Output the [x, y] coordinate of the center of the cell containing the given text.  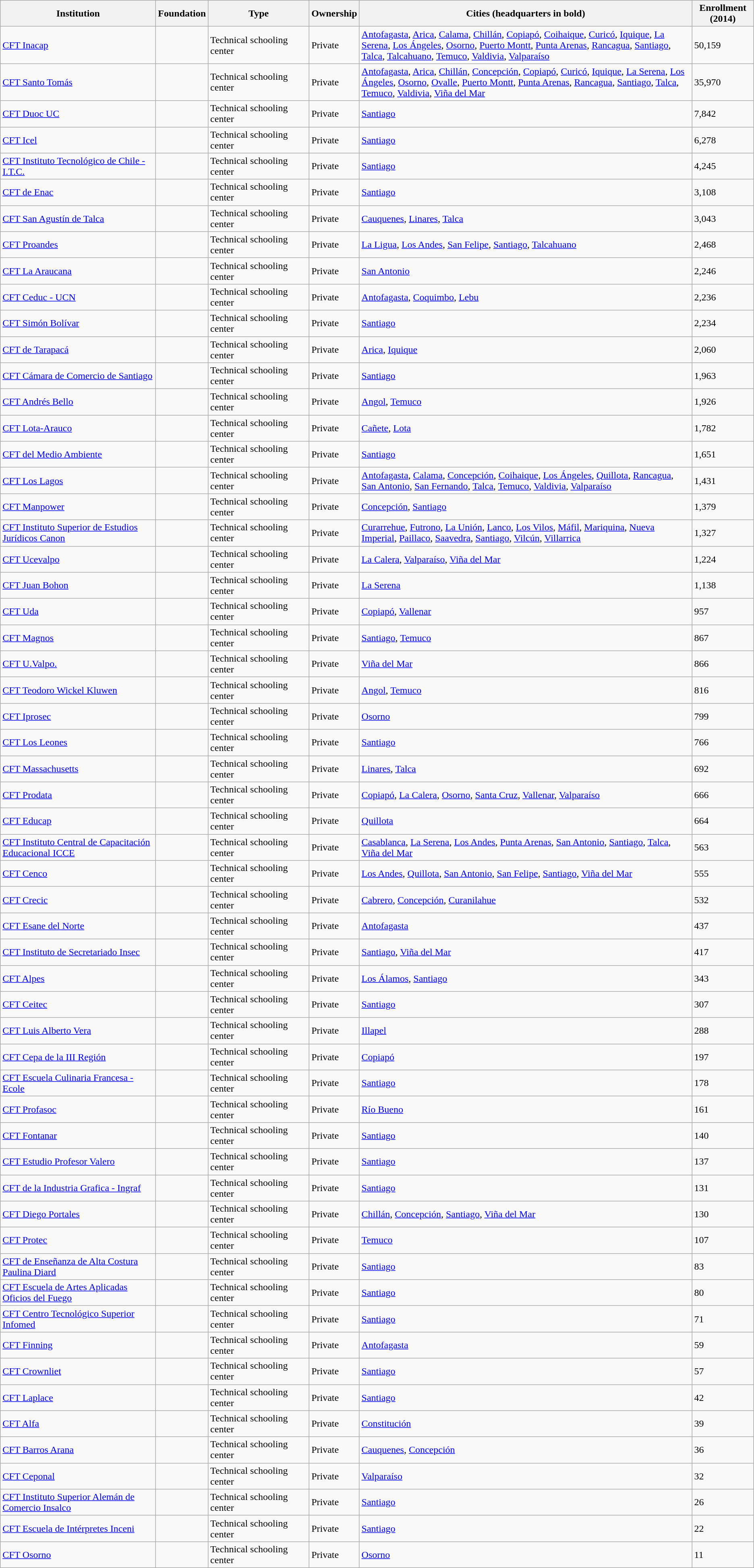
1,926 [723, 402]
2,468 [723, 245]
799 [723, 716]
CFT Ucevalpo [78, 559]
CFT Instituto de Secretariado Insec [78, 952]
Concepción, Santiago [526, 507]
Antofagasta, Coquimbo, Lebu [526, 297]
2,060 [723, 350]
178 [723, 1083]
CFT Ceitec [78, 1004]
563 [723, 847]
CFT Crecic [78, 900]
1,431 [723, 481]
2,246 [723, 271]
666 [723, 795]
664 [723, 821]
866 [723, 664]
816 [723, 690]
2,236 [723, 297]
CFT Escuela de Artes Aplicadas Oficios del Fuego [78, 1293]
1,782 [723, 428]
CFT Massachusetts [78, 768]
137 [723, 1161]
Foundation [182, 14]
Arica, Iquique [526, 350]
417 [723, 952]
83 [723, 1267]
197 [723, 1057]
Copiapó [526, 1057]
Valparaíso [526, 1476]
1,651 [723, 454]
CFT Profasoc [78, 1109]
CFT Laplace [78, 1397]
130 [723, 1214]
CFT Finning [78, 1345]
CFT Barros Arana [78, 1450]
CFT Cenco [78, 874]
Linares, Talca [526, 768]
CFT Juan Bohon [78, 585]
Copiapó, La Calera, Osorno, Santa Cruz, Vallenar, Valparaíso [526, 795]
CFT Lota-Arauco [78, 428]
437 [723, 926]
1,327 [723, 533]
CFT Proandes [78, 245]
CFT Protec [78, 1240]
CFT Instituto Superior Alemán de Comercio Insalco [78, 1502]
CFT Santo Tomás [78, 82]
11 [723, 1554]
CFT Fontanar [78, 1136]
Los Álamos, Santiago [526, 978]
CFT Iprosec [78, 716]
3,043 [723, 218]
Enrollment (2014) [723, 14]
57 [723, 1371]
766 [723, 743]
Chillán, Concepción, Santiago, Viña del Mar [526, 1214]
CFT Manpower [78, 507]
Curarrehue, Futrono, La Unión, Lanco, Los Vilos, Máfil, Mariquina, Nueva Imperial, Paillaco, Saavedra, Santiago, Vilcún, Villarrica [526, 533]
1,224 [723, 559]
CFT Alpes [78, 978]
71 [723, 1319]
CFT de Enac [78, 192]
Cabrero, Concepción, Curanilahue [526, 900]
CFT Ceduc - UCN [78, 297]
La Serena [526, 585]
532 [723, 900]
CFT U.Valpo. [78, 664]
CFT Duoc UC [78, 114]
La Calera, Valparaíso, Viña del Mar [526, 559]
7,842 [723, 114]
307 [723, 1004]
Institution [78, 14]
Temuco [526, 1240]
80 [723, 1293]
CFT Inacap [78, 45]
CFT Instituto Tecnológico de Chile - I.T.C. [78, 166]
CFT Instituto Superior de Estudios Jurídicos Canon [78, 533]
CFT Cámara de Comercio de Santiago [78, 376]
Illapel [526, 1031]
CFT Simón Bolívar [78, 323]
288 [723, 1031]
CFT Osorno [78, 1554]
CFT de la Industria Grafica - Ingraf [78, 1188]
Río Bueno [526, 1109]
CFT Magnos [78, 638]
Santiago, Viña del Mar [526, 952]
42 [723, 1397]
CFT Ceponal [78, 1476]
CFT Luis Alberto Vera [78, 1031]
CFT Instituto Central de Capacitación Educacional ICCE [78, 847]
Cauquenes, Linares, Talca [526, 218]
CFT Alfa [78, 1424]
Ownership [334, 14]
26 [723, 1502]
107 [723, 1240]
Cities (headquarters in bold) [526, 14]
1,963 [723, 376]
692 [723, 768]
Casablanca, La Serena, Los Andes, Punta Arenas, San Antonio, Santiago, Talca, Viña del Mar [526, 847]
CFT Educap [78, 821]
131 [723, 1188]
6,278 [723, 140]
140 [723, 1136]
CFT Centro Tecnológico Superior Infomed [78, 1319]
343 [723, 978]
CFT Prodata [78, 795]
CFT Uda [78, 611]
CFT Los Leones [78, 743]
59 [723, 1345]
36 [723, 1450]
1,138 [723, 585]
39 [723, 1424]
35,970 [723, 82]
50,159 [723, 45]
CFT Teodoro Wickel Kluwen [78, 690]
Copiapó, Vallenar [526, 611]
4,245 [723, 166]
555 [723, 874]
La Ligua, Los Andes, San Felipe, Santiago, Talcahuano [526, 245]
CFT Icel [78, 140]
Quillota [526, 821]
CFT Estudio Profesor Valero [78, 1161]
CFT de Tarapacá [78, 350]
CFT Los Lagos [78, 481]
3,108 [723, 192]
Type [259, 14]
Cañete, Lota [526, 428]
CFT La Araucana [78, 271]
CFT Crownliet [78, 1371]
Cauquenes, Concepción [526, 1450]
Antofagasta, Calama, Concepción, Coihaique, Los Ángeles, Quillota, Rancagua, San Antonio, San Fernando, Talca, Temuco, Valdivia, Valparaíso [526, 481]
CFT Escuela de Intérpretes Inceni [78, 1529]
161 [723, 1109]
CFT San Agustín de Talca [78, 218]
CFT del Medio Ambiente [78, 454]
Santiago, Temuco [526, 638]
CFT Andrés Bello [78, 402]
Viña del Mar [526, 664]
CFT de Enseñanza de Alta Costura Paulina Diard [78, 1267]
32 [723, 1476]
1,379 [723, 507]
San Antonio [526, 271]
2,234 [723, 323]
957 [723, 611]
CFT Cepa de la III Región [78, 1057]
CFT Esane del Norte [78, 926]
Constitución [526, 1424]
22 [723, 1529]
CFT Diego Portales [78, 1214]
CFT Escuela Culinaria Francesa - Ecole [78, 1083]
867 [723, 638]
Los Andes, Quillota, San Antonio, San Felipe, Santiago, Viña del Mar [526, 874]
